Locate the cell with the specified text and output its (X, Y) center coordinate. 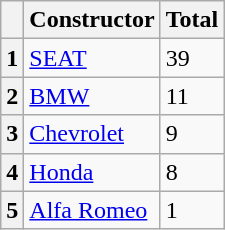
9 (192, 134)
3 (12, 134)
Total (192, 20)
BMW (92, 96)
39 (192, 58)
Constructor (92, 20)
5 (12, 210)
SEAT (92, 58)
11 (192, 96)
4 (12, 172)
8 (192, 172)
2 (12, 96)
Honda (92, 172)
Chevrolet (92, 134)
Alfa Romeo (92, 210)
